Output the [X, Y] coordinate of the center of the cell containing the given text.  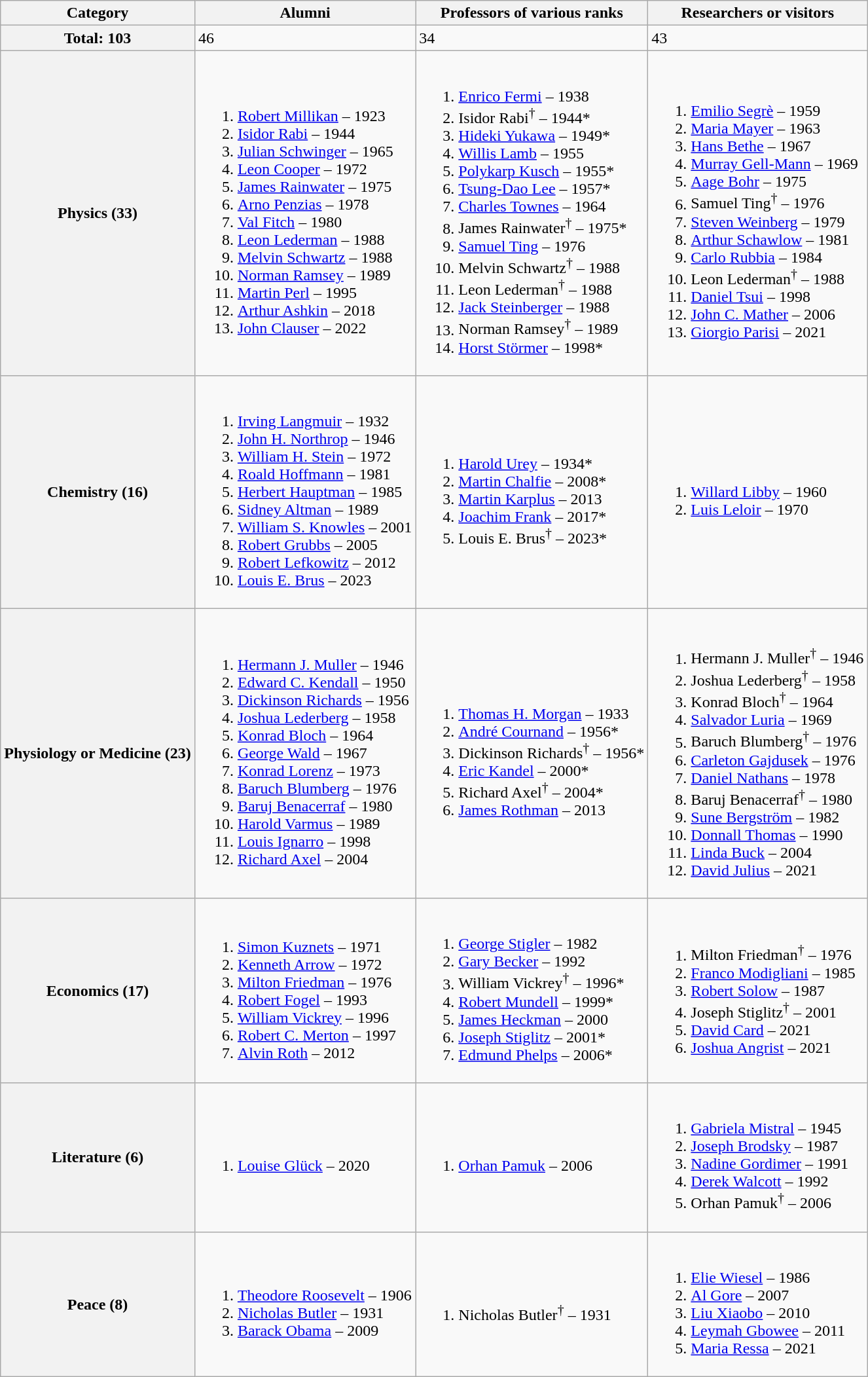
Professors of various ranks [532, 13]
Researchers or visitors [758, 13]
George Stigler – 1982Gary Becker – 1992William Vickrey† – 1996*Robert Mundell – 1999*James Heckman – 2000Joseph Stiglitz – 2001*Edmund Phelps – 2006* [532, 991]
Economics (17) [98, 991]
34 [532, 38]
Harold Urey – 1934*Martin Chalfie – 2008*Martin Karplus – 2013Joachim Frank – 2017*Louis E. Brus† – 2023* [532, 492]
Willard Libby – 1960Luis Leloir – 1970 [758, 492]
Simon Kuznets – 1971Kenneth Arrow – 1972Milton Friedman – 1976Robert Fogel – 1993William Vickrey – 1996Robert C. Merton – 1997Alvin Roth – 2012 [305, 991]
43 [758, 38]
Category [98, 13]
Orhan Pamuk – 2006 [532, 1158]
Literature (6) [98, 1158]
Milton Friedman† – 1976Franco Modigliani – 1985Robert Solow – 1987Joseph Stiglitz† – 2001David Card – 2021Joshua Angrist – 2021 [758, 991]
Physiology or Medicine (23) [98, 753]
Elie Wiesel – 1986Al Gore – 2007Liu Xiaobo – 2010Leymah Gbowee – 2011Maria Ressa – 2021 [758, 1304]
Theodore Roosevelt – 1906Nicholas Butler – 1931Barack Obama – 2009 [305, 1304]
Thomas H. Morgan – 1933André Cournand – 1956*Dickinson Richards† – 1956*Eric Kandel – 2000*Richard Axel† – 2004*James Rothman – 2013 [532, 753]
Nicholas Butler† – 1931 [532, 1304]
46 [305, 38]
Louise Glück – 2020 [305, 1158]
Chemistry (16) [98, 492]
Total: 103 [98, 38]
Peace (8) [98, 1304]
Gabriela Mistral – 1945Joseph Brodsky – 1987Nadine Gordimer – 1991Derek Walcott – 1992Orhan Pamuk† – 2006 [758, 1158]
Physics (33) [98, 213]
Alumni [305, 13]
